Search for the cell housing the specified text and yield its [x, y] center coordinate. 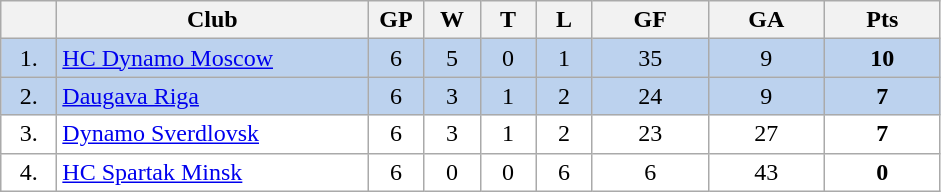
GA [766, 20]
HC Dynamo Moscow [212, 58]
Daugava Riga [212, 96]
W [452, 20]
3. [29, 134]
10 [882, 58]
4. [29, 172]
24 [650, 96]
T [508, 20]
27 [766, 134]
2. [29, 96]
Dynamo Sverdlovsk [212, 134]
5 [452, 58]
L [564, 20]
1. [29, 58]
43 [766, 172]
GF [650, 20]
35 [650, 58]
23 [650, 134]
Pts [882, 20]
Club [212, 20]
GP [396, 20]
HC Spartak Minsk [212, 172]
